Identify which cell holds the provided text, then report its [x, y] central coordinate. 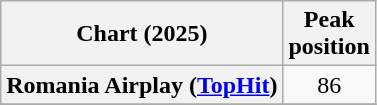
Peakposition [329, 34]
Romania Airplay (TopHit) [142, 85]
86 [329, 85]
Chart (2025) [142, 34]
